Find where the given text appears and provide that cell's center as (X, Y) coordinate. 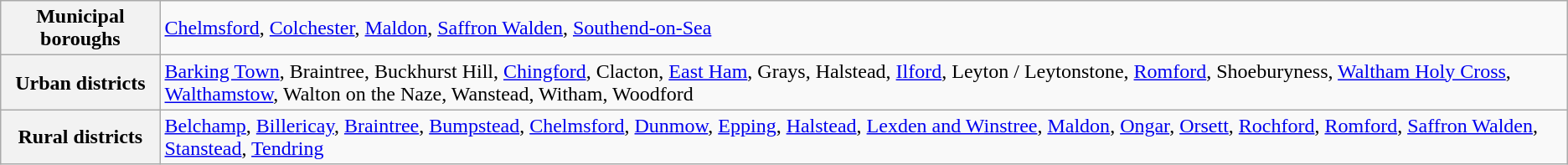
Rural districts (80, 137)
Urban districts (80, 82)
Chelmsford, Colchester, Maldon, Saffron Walden, Southend-on-Sea (864, 28)
Municipal boroughs (80, 28)
